Find where the given text appears and provide that cell's center as (x, y) coordinate. 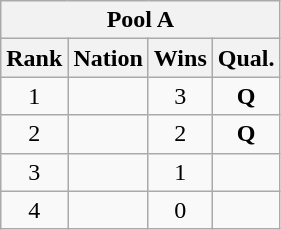
Nation (108, 58)
Qual. (246, 58)
0 (180, 210)
Wins (180, 58)
Rank (34, 58)
4 (34, 210)
Pool A (140, 20)
